Determine the (X, Y) coordinate at the center of the cell enclosing the given text.  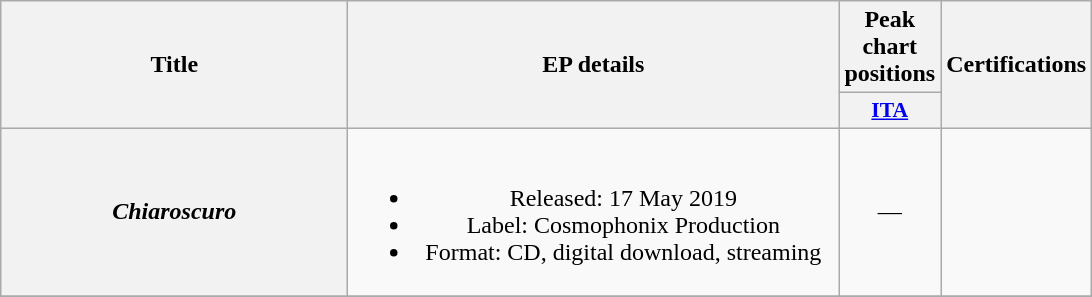
— (890, 212)
EP details (594, 65)
Title (174, 65)
Released: 17 May 2019Label: Cosmophonix ProductionFormat: CD, digital download, streaming (594, 212)
Certifications (1016, 65)
Peak chart positions (890, 47)
ITA (890, 111)
Chiaroscuro (174, 212)
